Locate the cell with the specified text and output its [X, Y] center coordinate. 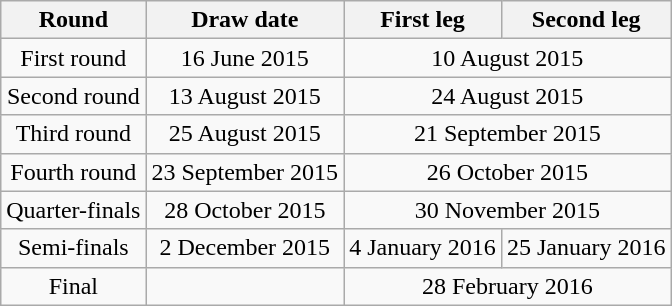
25 January 2016 [586, 248]
Second leg [586, 20]
4 January 2016 [423, 248]
Semi-finals [74, 248]
30 November 2015 [508, 210]
26 October 2015 [508, 172]
13 August 2015 [245, 96]
28 October 2015 [245, 210]
First leg [423, 20]
2 December 2015 [245, 248]
16 June 2015 [245, 58]
Quarter-finals [74, 210]
Final [74, 286]
First round [74, 58]
10 August 2015 [508, 58]
21 September 2015 [508, 134]
Third round [74, 134]
Fourth round [74, 172]
Draw date [245, 20]
Second round [74, 96]
23 September 2015 [245, 172]
24 August 2015 [508, 96]
28 February 2016 [508, 286]
25 August 2015 [245, 134]
Round [74, 20]
